Capture the cell that displays the provided text and extract its (X, Y) central coordinate. 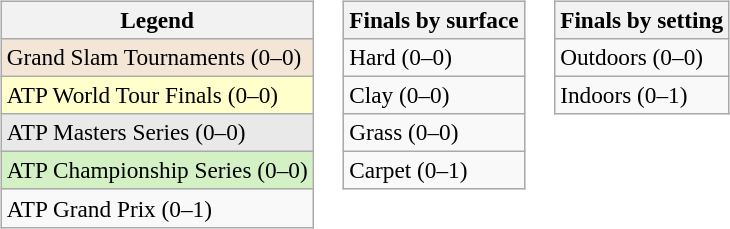
Grass (0–0) (434, 133)
Legend (157, 20)
Finals by surface (434, 20)
ATP Championship Series (0–0) (157, 171)
Carpet (0–1) (434, 171)
Outdoors (0–0) (642, 57)
ATP World Tour Finals (0–0) (157, 95)
Finals by setting (642, 20)
ATP Grand Prix (0–1) (157, 208)
ATP Masters Series (0–0) (157, 133)
Indoors (0–1) (642, 95)
Grand Slam Tournaments (0–0) (157, 57)
Clay (0–0) (434, 95)
Hard (0–0) (434, 57)
